Return the (x, y) coordinate for the center point of the cell that contains the specified text.  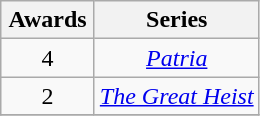
Series (176, 20)
4 (48, 58)
The Great Heist (176, 96)
2 (48, 96)
Patria (176, 58)
Awards (48, 20)
